Locate the cell with the specified text and output its (x, y) center coordinate. 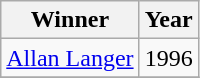
Year (168, 20)
Winner (70, 20)
Allan Langer (70, 58)
1996 (168, 58)
